Scan for the cell matching the given text and deliver its [X, Y] coordinate at center. 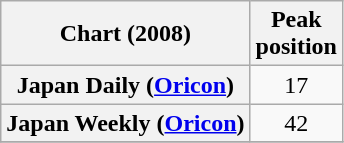
42 [296, 123]
Chart (2008) [126, 34]
Peakposition [296, 34]
17 [296, 85]
Japan Daily (Oricon) [126, 85]
Japan Weekly (Oricon) [126, 123]
